Extract the [x, y] coordinate from the center of the cell holding the provided text.  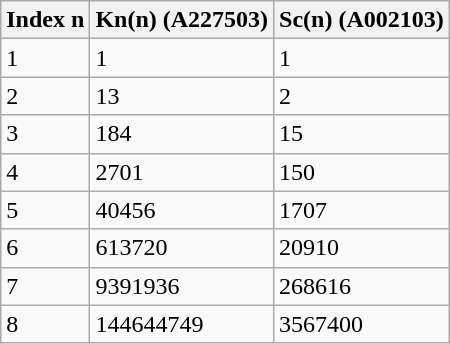
184 [182, 134]
613720 [182, 248]
268616 [362, 286]
3 [46, 134]
8 [46, 324]
144644749 [182, 324]
20910 [362, 248]
15 [362, 134]
Sc(n) (A002103) [362, 20]
Kn(n) (A227503) [182, 20]
Index n [46, 20]
2701 [182, 172]
6 [46, 248]
1707 [362, 210]
3567400 [362, 324]
40456 [182, 210]
5 [46, 210]
7 [46, 286]
150 [362, 172]
9391936 [182, 286]
13 [182, 96]
4 [46, 172]
